Find where the given text appears and provide that cell's center as (x, y) coordinate. 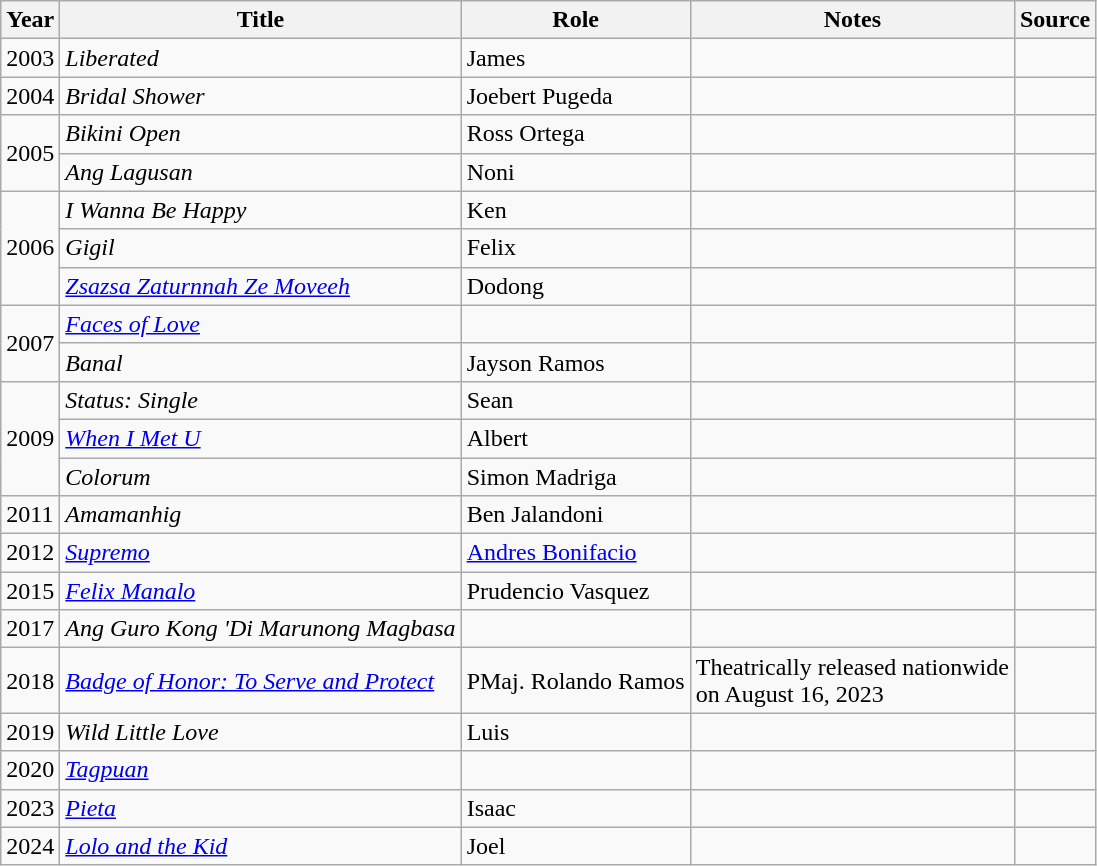
When I Met U (260, 438)
Isaac (576, 808)
2015 (30, 591)
Banal (260, 362)
Felix (576, 248)
Liberated (260, 58)
Tagpuan (260, 770)
2017 (30, 629)
Ross Ortega (576, 134)
Ang Lagusan (260, 172)
Prudencio Vasquez (576, 591)
2004 (30, 96)
Simon Madriga (576, 477)
Lolo and the Kid (260, 846)
Supremo (260, 553)
James (576, 58)
Joebert Pugeda (576, 96)
Badge of Honor: To Serve and Protect (260, 680)
2003 (30, 58)
2012 (30, 553)
Luis (576, 732)
Role (576, 20)
2006 (30, 248)
2005 (30, 153)
Dodong (576, 286)
Ken (576, 210)
Ang Guro Kong 'Di Marunong Magbasa (260, 629)
PMaj. Rolando Ramos (576, 680)
2020 (30, 770)
Source (1054, 20)
Albert (576, 438)
Notes (852, 20)
Joel (576, 846)
2024 (30, 846)
Theatrically released nationwideon August 16, 2023 (852, 680)
Andres Bonifacio (576, 553)
Ben Jalandoni (576, 515)
Bikini Open (260, 134)
Faces of Love (260, 324)
Pieta (260, 808)
Jayson Ramos (576, 362)
Year (30, 20)
2009 (30, 438)
Colorum (260, 477)
Bridal Shower (260, 96)
2018 (30, 680)
Zsazsa Zaturnnah Ze Moveeh (260, 286)
2023 (30, 808)
Amamanhig (260, 515)
Wild Little Love (260, 732)
2011 (30, 515)
2007 (30, 343)
I Wanna Be Happy (260, 210)
Gigil (260, 248)
Title (260, 20)
Felix Manalo (260, 591)
Status: Single (260, 400)
Sean (576, 400)
2019 (30, 732)
Noni (576, 172)
